Return the [x, y] coordinate for the center point of the cell that contains the specified text.  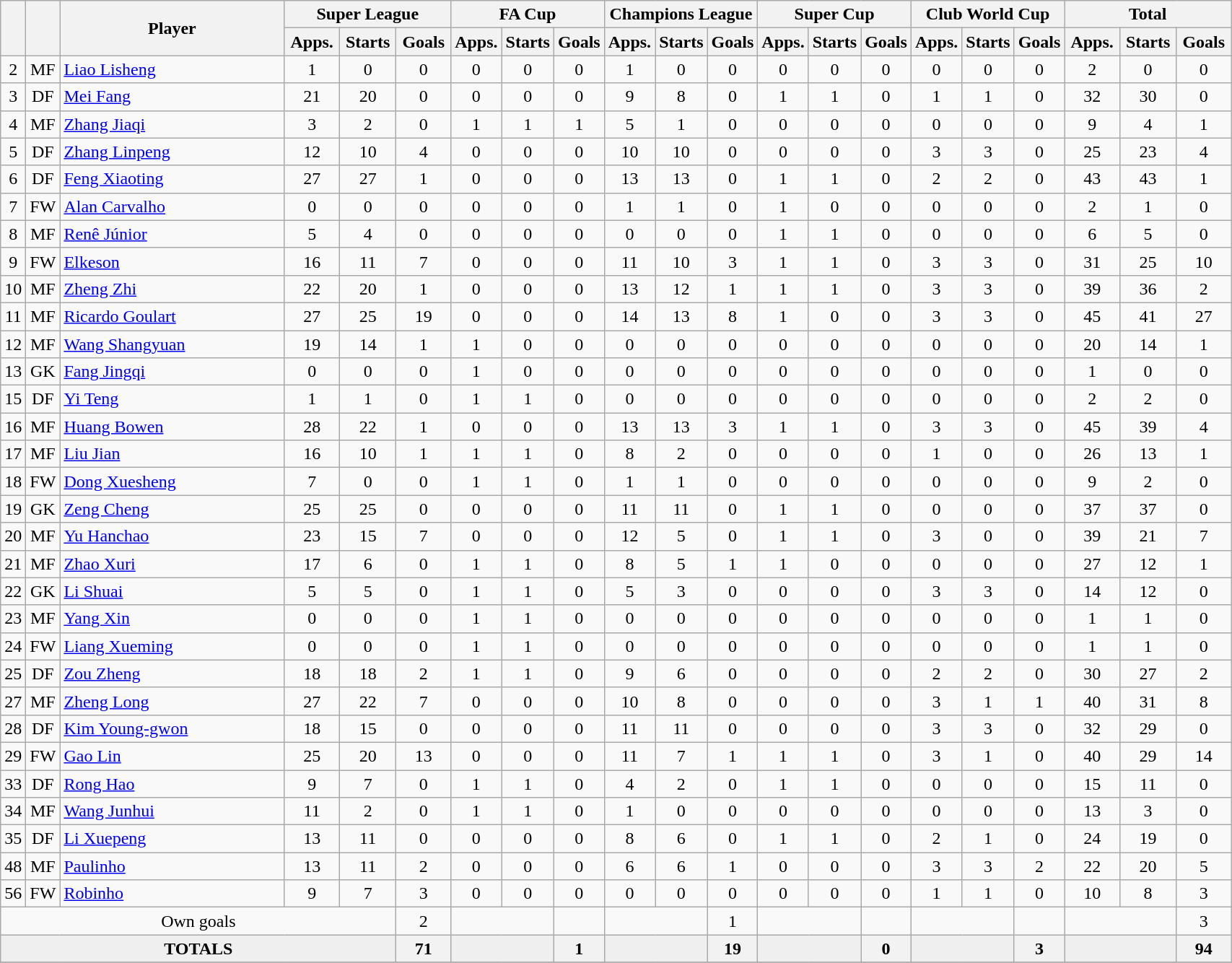
TOTALS [198, 949]
Gao Lin [172, 756]
26 [1092, 454]
Elkeson [172, 261]
Li Xuepeng [172, 839]
Li Shuai [172, 591]
Kim Young-gwon [172, 728]
Player [172, 28]
Liu Jian [172, 454]
36 [1148, 289]
Zhang Linpeng [172, 152]
Zheng Zhi [172, 289]
Feng Xiaoting [172, 179]
Wang Shangyuan [172, 344]
Own goals [198, 921]
35 [13, 839]
Ricardo Goulart [172, 316]
Fang Jingqi [172, 372]
94 [1204, 949]
Robinho [172, 894]
Club World Cup [987, 14]
Huang Bowen [172, 427]
Super Cup [834, 14]
56 [13, 894]
Rong Hao [172, 783]
71 [424, 949]
Dong Xuesheng [172, 481]
Paulinho [172, 866]
Super League [368, 14]
Renê Júnior [172, 234]
Yu Hanchao [172, 536]
41 [1148, 316]
Mei Fang [172, 97]
Alan Carvalho [172, 206]
Yang Xin [172, 619]
34 [13, 811]
Champions League [681, 14]
Zheng Long [172, 701]
Liao Lisheng [172, 69]
Zhang Jiaqi [172, 124]
Zhao Xuri [172, 564]
Zeng Cheng [172, 509]
Total [1148, 14]
Wang Junhui [172, 811]
Liang Xueming [172, 646]
Yi Teng [172, 399]
FA Cup [528, 14]
Zou Zheng [172, 674]
48 [13, 866]
33 [13, 783]
